Return the [x, y] coordinate for the center point of the cell that contains the specified text.  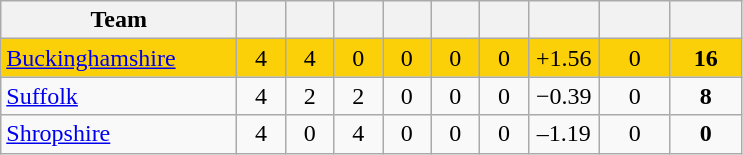
+1.56 [564, 58]
8 [706, 96]
16 [706, 58]
−0.39 [564, 96]
Suffolk [119, 96]
Shropshire [119, 134]
Buckinghamshire [119, 58]
Team [119, 20]
–1.19 [564, 134]
